From the cell containing the given text, extract its center point as (X, Y) coordinate. 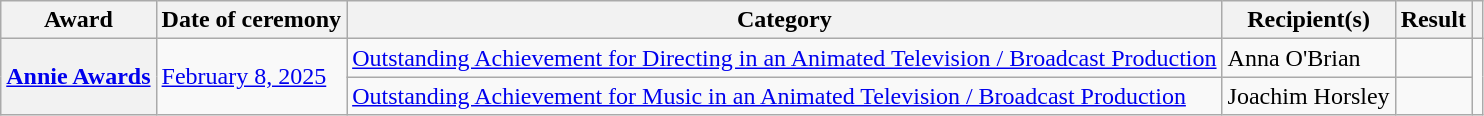
Category (784, 20)
Award (78, 20)
Recipient(s) (1308, 20)
Anna O'Brian (1308, 58)
Annie Awards (78, 77)
Outstanding Achievement for Music in an Animated Television / Broadcast Production (784, 96)
Joachim Horsley (1308, 96)
Date of ceremony (252, 20)
Result (1433, 20)
February 8, 2025 (252, 77)
Outstanding Achievement for Directing in an Animated Television / Broadcast Production (784, 58)
